Search for the cell housing the specified text and yield its [x, y] center coordinate. 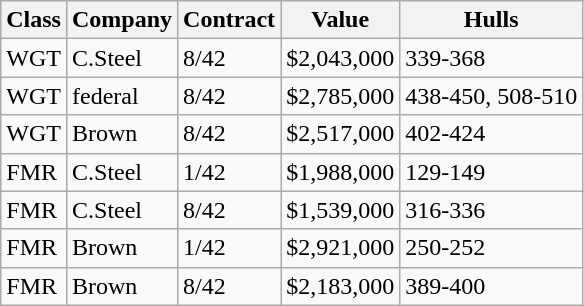
129-149 [492, 172]
438-450, 508-510 [492, 96]
402-424 [492, 134]
Class [34, 20]
$2,921,000 [340, 248]
250-252 [492, 248]
federal [122, 96]
Hulls [492, 20]
Contract [230, 20]
Company [122, 20]
$2,785,000 [340, 96]
$2,043,000 [340, 58]
$1,988,000 [340, 172]
389-400 [492, 286]
$2,517,000 [340, 134]
$2,183,000 [340, 286]
$1,539,000 [340, 210]
339-368 [492, 58]
Value [340, 20]
316-336 [492, 210]
